Determine the (x, y) coordinate at the center of the cell enclosing the given text.  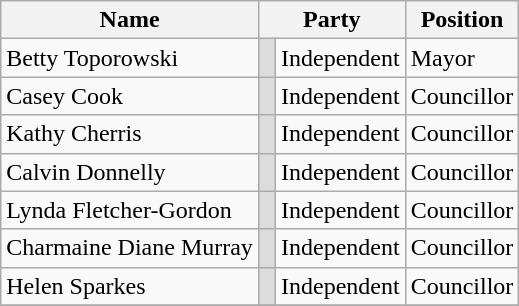
Position (462, 20)
Betty Toporowski (130, 58)
Helen Sparkes (130, 286)
Kathy Cherris (130, 134)
Name (130, 20)
Party (332, 20)
Charmaine Diane Murray (130, 248)
Casey Cook (130, 96)
Calvin Donnelly (130, 172)
Mayor (462, 58)
Lynda Fletcher-Gordon (130, 210)
